Output the (x, y) coordinate of the center of the cell containing the given text.  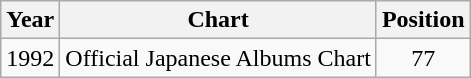
Year (30, 20)
1992 (30, 58)
Chart (218, 20)
Official Japanese Albums Chart (218, 58)
77 (423, 58)
Position (423, 20)
